Return (X, Y) of the center of cell containing provided text 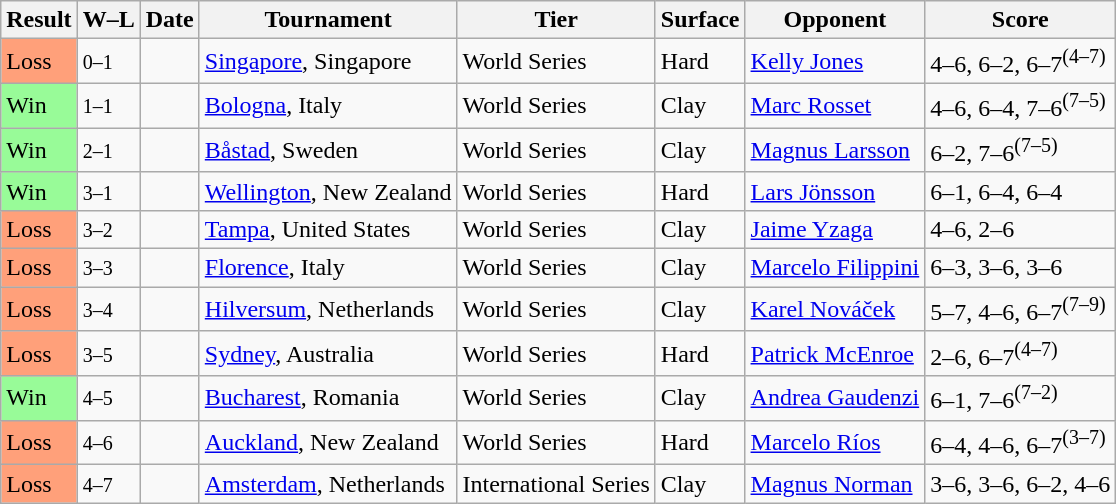
6–1, 6–4, 6–4 (1020, 191)
2–6, 6–7(4–7) (1020, 354)
6–1, 7–6(7–2) (1020, 398)
4–6, 2–6 (1020, 230)
International Series (556, 484)
6–3, 3–6, 3–6 (1020, 268)
4–6, 6–4, 7–6(7–5) (1020, 106)
4–7 (108, 484)
Patrick McEnroe (835, 354)
6–2, 7–6(7–5) (1020, 150)
3–6, 3–6, 6–2, 4–6 (1020, 484)
Opponent (835, 20)
Score (1020, 20)
W–L (108, 20)
Lars Jönsson (835, 191)
Result (39, 20)
Jaime Yzaga (835, 230)
Surface (700, 20)
3–1 (108, 191)
Andrea Gaudenzi (835, 398)
3–3 (108, 268)
1–1 (108, 106)
Singapore, Singapore (328, 62)
Tier (556, 20)
5–7, 4–6, 6–7(7–9) (1020, 310)
4–6, 6–2, 6–7(4–7) (1020, 62)
3–2 (108, 230)
Amsterdam, Netherlands (328, 484)
Bologna, Italy (328, 106)
Bucharest, Romania (328, 398)
3–4 (108, 310)
Magnus Larsson (835, 150)
Tournament (328, 20)
Hilversum, Netherlands (328, 310)
Karel Nováček (835, 310)
Båstad, Sweden (328, 150)
Date (170, 20)
2–1 (108, 150)
Auckland, New Zealand (328, 442)
Wellington, New Zealand (328, 191)
Marcelo Ríos (835, 442)
Florence, Italy (328, 268)
Marc Rosset (835, 106)
Magnus Norman (835, 484)
0–1 (108, 62)
4–6 (108, 442)
Sydney, Australia (328, 354)
Tampa, United States (328, 230)
6–4, 4–6, 6–7(3–7) (1020, 442)
3–5 (108, 354)
Kelly Jones (835, 62)
4–5 (108, 398)
Marcelo Filippini (835, 268)
